Locate the cell with the specified text and output its (X, Y) center coordinate. 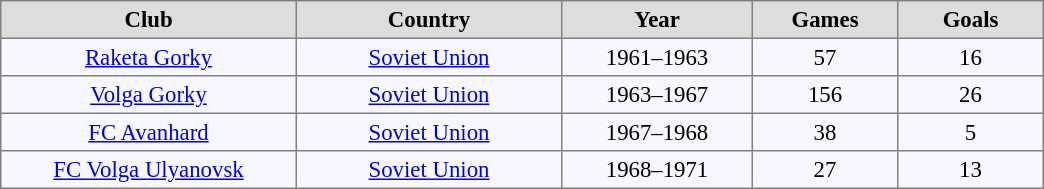
FC Avanhard (149, 132)
Volga Gorky (149, 95)
38 (825, 132)
13 (971, 170)
FC Volga Ulyanovsk (149, 170)
Raketa Gorky (149, 57)
5 (971, 132)
16 (971, 57)
1967–1968 (657, 132)
27 (825, 170)
57 (825, 57)
Year (657, 20)
156 (825, 95)
Country (429, 20)
1968–1971 (657, 170)
Games (825, 20)
Goals (971, 20)
1963–1967 (657, 95)
26 (971, 95)
1961–1963 (657, 57)
Club (149, 20)
